Identify which cell holds the provided text, then report its (X, Y) central coordinate. 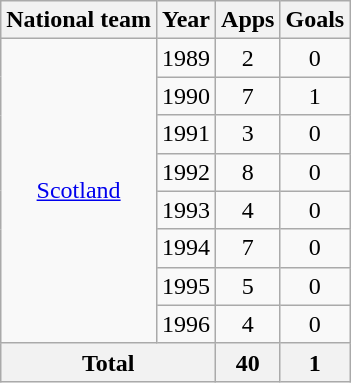
1992 (186, 172)
1993 (186, 210)
Scotland (79, 191)
5 (248, 286)
2 (248, 58)
1991 (186, 134)
1995 (186, 286)
1989 (186, 58)
8 (248, 172)
40 (248, 362)
1996 (186, 324)
Year (186, 20)
Apps (248, 20)
3 (248, 134)
Goals (315, 20)
Total (108, 362)
1990 (186, 96)
1994 (186, 248)
National team (79, 20)
